Locate the cell with the specified text and output its (x, y) center coordinate. 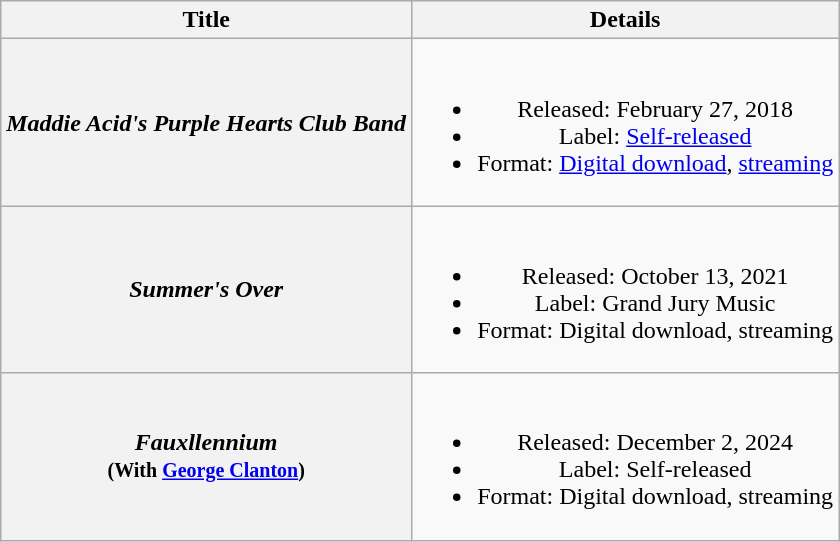
Summer's Over (206, 290)
Details (626, 20)
Title (206, 20)
Fauxllennium(With George Clanton) (206, 456)
Released: December 2, 2024Label: Self-releasedFormat: Digital download, streaming (626, 456)
Released: February 27, 2018Label: Self-releasedFormat: Digital download, streaming (626, 122)
Released: October 13, 2021Label: Grand Jury MusicFormat: Digital download, streaming (626, 290)
Maddie Acid's Purple Hearts Club Band (206, 122)
